Identify which cell holds the provided text, then report its (x, y) central coordinate. 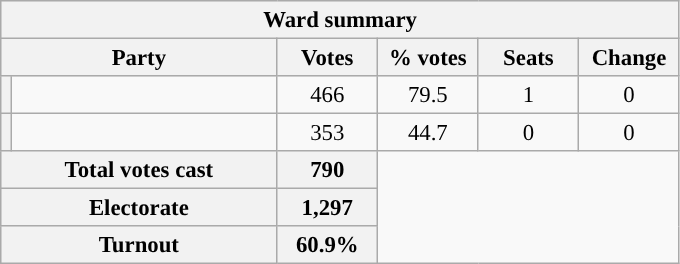
Turnout (139, 245)
353 (328, 133)
Seats (528, 58)
Total votes cast (139, 170)
Electorate (139, 208)
Party (139, 58)
790 (328, 170)
% votes (428, 58)
Votes (328, 58)
1 (528, 95)
466 (328, 95)
1,297 (328, 208)
60.9% (328, 245)
79.5 (428, 95)
Ward summary (340, 20)
44.7 (428, 133)
Change (630, 58)
